Identify which cell holds the provided text, then report its (x, y) central coordinate. 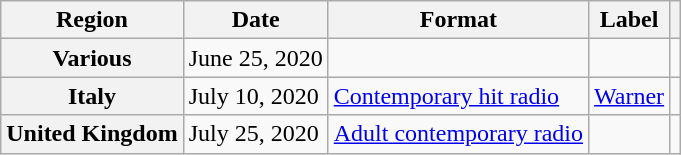
Contemporary hit radio (458, 96)
United Kingdom (92, 134)
July 10, 2020 (256, 96)
Various (92, 58)
Date (256, 20)
Label (630, 20)
July 25, 2020 (256, 134)
Adult contemporary radio (458, 134)
Region (92, 20)
Format (458, 20)
Warner (630, 96)
June 25, 2020 (256, 58)
Italy (92, 96)
